Return the (x, y) coordinate for the center point of the cell that contains the specified text.  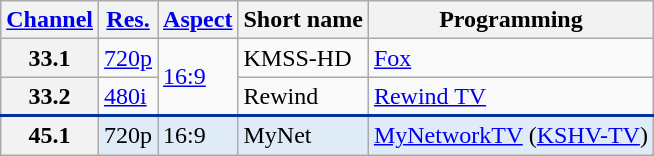
Fox (510, 58)
KMSS-HD (303, 58)
Rewind (303, 96)
33.2 (50, 96)
45.1 (50, 136)
MyNet (303, 136)
Res. (128, 20)
Rewind TV (510, 96)
Channel (50, 20)
Short name (303, 20)
Aspect (198, 20)
33.1 (50, 58)
480i (128, 96)
Programming (510, 20)
MyNetworkTV (KSHV-TV) (510, 136)
